Scan for the cell matching the given text and deliver its [X, Y] coordinate at center. 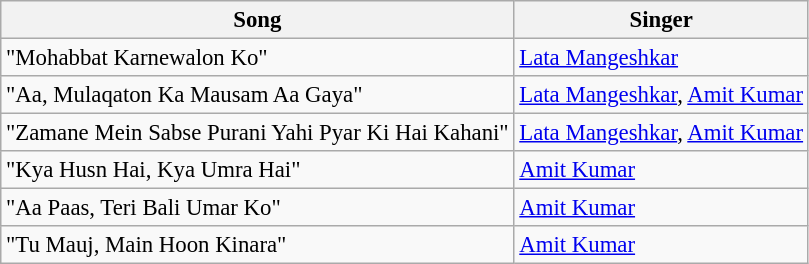
"Zamane Mein Sabse Purani Yahi Pyar Ki Hai Kahani" [258, 133]
"Kya Husn Hai, Kya Umra Hai" [258, 170]
Song [258, 20]
Lata Mangeshkar [661, 58]
"Aa Paas, Teri Bali Umar Ko" [258, 208]
"Aa, Mulaqaton Ka Mausam Aa Gaya" [258, 95]
"Tu Mauj, Main Hoon Kinara" [258, 245]
"Mohabbat Karnewalon Ko" [258, 58]
Singer [661, 20]
